Pinpoint the cell where the given text exists, returning its (X, Y) midpoint coordinate. 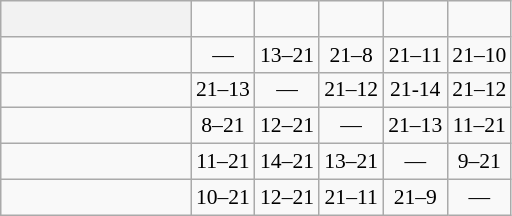
8–21 (223, 126)
21–8 (351, 55)
21–9 (415, 197)
14–21 (287, 162)
9–21 (479, 162)
10–21 (223, 197)
21–10 (479, 55)
21-14 (415, 90)
